Find where the given text appears and provide that cell's center as (x, y) coordinate. 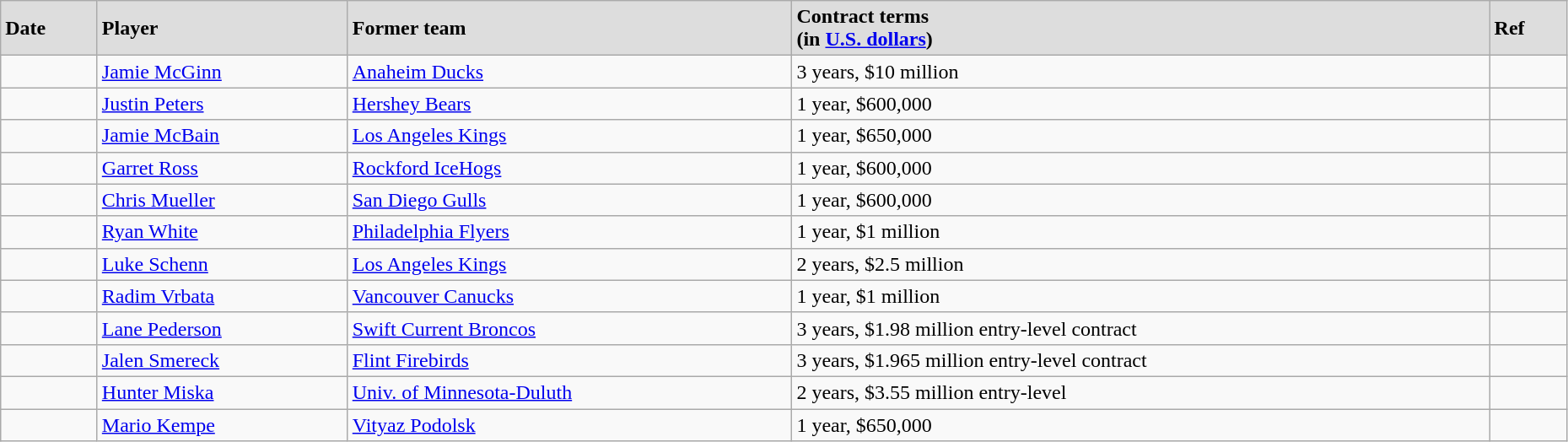
Vancouver Canucks (570, 296)
Chris Mueller (223, 200)
Ref (1528, 29)
Anaheim Ducks (570, 72)
Luke Schenn (223, 264)
Jamie McBain (223, 136)
Jamie McGinn (223, 72)
Vityaz Podolsk (570, 424)
Jalen Smereck (223, 360)
Date (49, 29)
3 years, $1.98 million entry-level contract (1140, 328)
3 years, $10 million (1140, 72)
Mario Kempe (223, 424)
Hershey Bears (570, 104)
Hunter Miska (223, 392)
Garret Ross (223, 168)
Flint Firebirds (570, 360)
Radim Vrbata (223, 296)
Philadelphia Flyers (570, 232)
3 years, $1.965 million entry-level contract (1140, 360)
2 years, $2.5 million (1140, 264)
Lane Pederson (223, 328)
San Diego Gulls (570, 200)
Player (223, 29)
Justin Peters (223, 104)
Swift Current Broncos (570, 328)
Univ. of Minnesota-Duluth (570, 392)
2 years, $3.55 million entry-level (1140, 392)
Ryan White (223, 232)
Former team (570, 29)
Rockford IceHogs (570, 168)
Contract terms(in U.S. dollars) (1140, 29)
